Return [X, Y] of the center of cell containing provided text 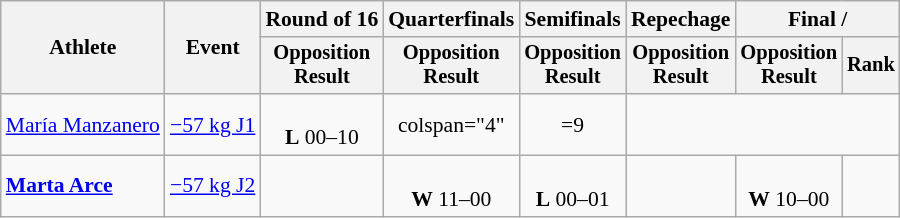
María Manzanero [83, 124]
−57 kg J1 [212, 124]
=9 [572, 124]
Round of 16 [322, 19]
Rank [871, 66]
Marta Arce [83, 186]
L 00–10 [322, 124]
−57 kg J2 [212, 186]
L 00–01 [572, 186]
colspan="4" [451, 124]
Semifinals [572, 19]
W 10–00 [790, 186]
W 11–00 [451, 186]
Repechage [681, 19]
Final / [818, 19]
Quarterfinals [451, 19]
Event [212, 48]
Athlete [83, 48]
